For the text-containing cell, return its midpoint in (x, y) coordinate format. 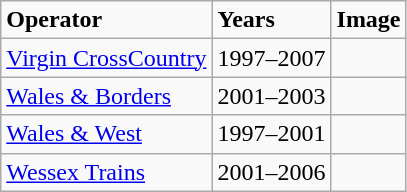
Virgin CrossCountry (106, 58)
1997–2001 (272, 134)
2001–2003 (272, 96)
Wales & West (106, 134)
1997–2007 (272, 58)
2001–2006 (272, 172)
Image (368, 20)
Years (272, 20)
Operator (106, 20)
Wales & Borders (106, 96)
Wessex Trains (106, 172)
